Capture the cell that displays the provided text and extract its [X, Y] central coordinate. 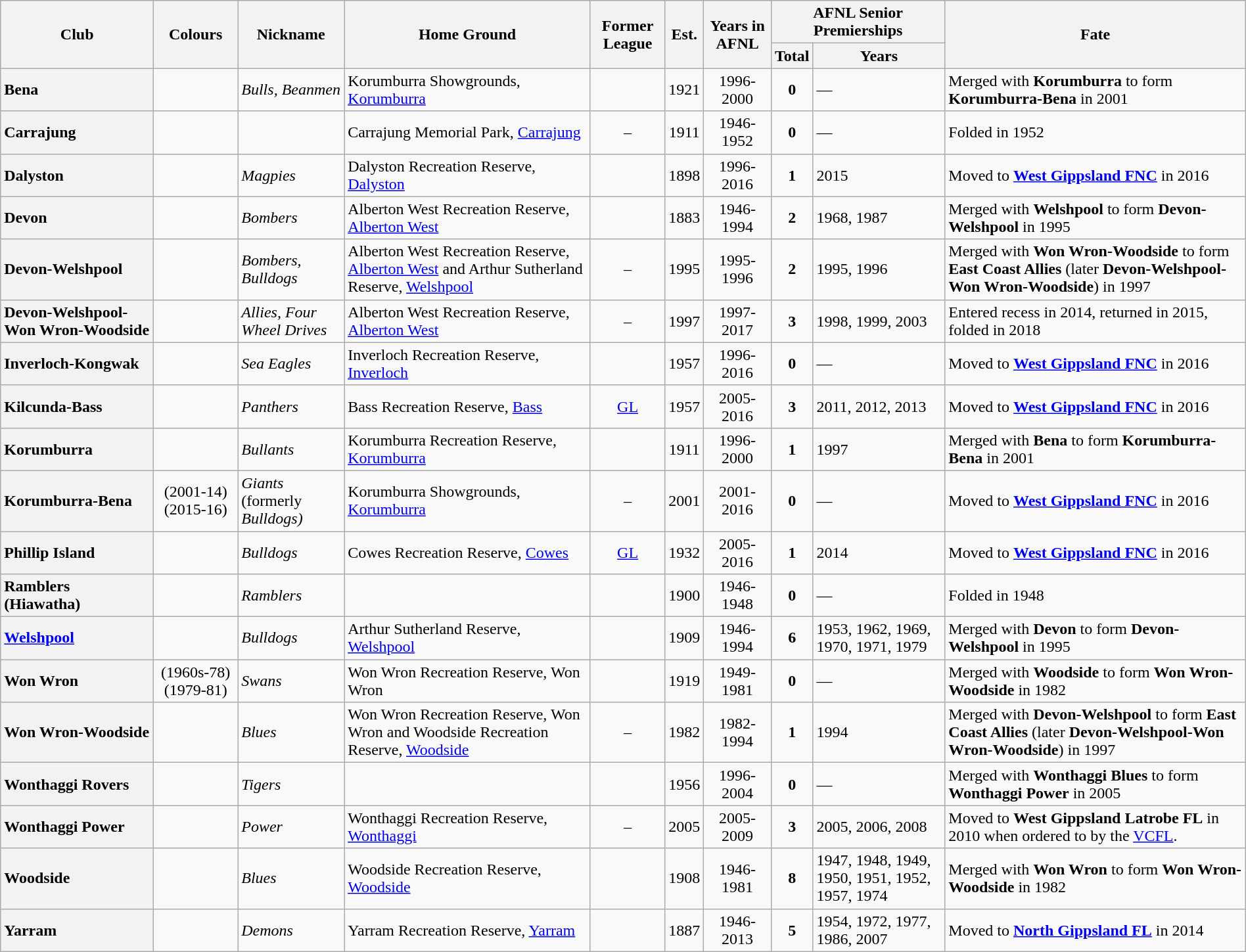
Wonthaggi Recreation Reserve, Wonthaggi [468, 827]
1946-1952 [737, 133]
Merged with Won Wron-Woodside to form East Coast Allies (later Devon-Welshpool-Won Wron-Woodside) in 1997 [1095, 269]
Home Ground [468, 34]
Bena [78, 89]
Magpies [291, 175]
Yarram Recreation Reserve, Yarram [468, 930]
1982-1994 [737, 733]
Years [879, 56]
1946-2013 [737, 930]
Woodside [78, 878]
Merged with Wonthaggi Blues to form Wonthaggi Power in 2005 [1095, 784]
Won Wron Recreation Reserve, Won Wron [468, 681]
Total [792, 56]
Ramblers (Hiawatha) [78, 595]
Merged with Won Wron to form Won Wron-Woodside in 1982 [1095, 878]
Devon [78, 218]
Folded in 1952 [1095, 133]
1887 [685, 930]
Bulls, Beanmen [291, 89]
Merged with Korumburra to form Korumburra-Bena in 2001 [1095, 89]
1995, 1996 [879, 269]
Allies, Four Wheel Drives [291, 321]
Korumburra [78, 449]
6 [792, 639]
Est. [685, 34]
5 [792, 930]
2001 [685, 501]
1994 [879, 733]
2001-2016 [737, 501]
Merged with Bena to form Korumburra-Bena in 2001 [1095, 449]
Carrajung Memorial Park, Carrajung [468, 133]
Panthers [291, 406]
Wonthaggi Rovers [78, 784]
2005, 2006, 2008 [879, 827]
Devon-Welshpool [78, 269]
1909 [685, 639]
Entered recess in 2014, returned in 2015, folded in 2018 [1095, 321]
1908 [685, 878]
Fate [1095, 34]
Inverloch-Kongwak [78, 364]
Nickname [291, 34]
1883 [685, 218]
1953, 1962, 1969, 1970, 1971, 1979 [879, 639]
2011, 2012, 2013 [879, 406]
Merged with Woodside to form Won Wron-Woodside in 1982 [1095, 681]
Carrajung [78, 133]
Merged with Devon to form Devon-Welshpool in 1995 [1095, 639]
8 [792, 878]
Wonthaggi Power [78, 827]
Won Wron Recreation Reserve, Won Wron and Woodside Recreation Reserve, Woodside [468, 733]
1997-2017 [737, 321]
Former League [627, 34]
Phillip Island [78, 552]
Arthur Sutherland Reserve, Welshpool [468, 639]
Korumburra Recreation Reserve, Korumburra [468, 449]
Merged with Welshpool to form Devon-Welshpool in 1995 [1095, 218]
Club [78, 34]
1932 [685, 552]
2005-2009 [737, 827]
1956 [685, 784]
Folded in 1948 [1095, 595]
1946-1981 [737, 878]
Welshpool [78, 639]
1947, 1948, 1949, 1950, 1951, 1952, 1957, 1974 [879, 878]
Bombers [291, 218]
Merged with Devon-Welshpool to form East Coast Allies (later Devon-Welshpool-Won Wron-Woodside) in 1997 [1095, 733]
1996-2004 [737, 784]
1921 [685, 89]
Moved to North Gippsland FL in 2014 [1095, 930]
Yarram [78, 930]
Demons [291, 930]
Dalyston [78, 175]
1946-1948 [737, 595]
(2001-14)(2015-16) [196, 501]
Inverloch Recreation Reserve, Inverloch [468, 364]
1982 [685, 733]
Won Wron [78, 681]
1954, 1972, 1977, 1986, 2007 [879, 930]
1949-1981 [737, 681]
Dalyston Recreation Reserve, Dalyston [468, 175]
Kilcunda-Bass [78, 406]
Moved to West Gippsland Latrobe FL in 2010 when ordered to by the VCFL. [1095, 827]
Korumburra-Bena [78, 501]
2005 [685, 827]
2015 [879, 175]
1968, 1987 [879, 218]
1995-1996 [737, 269]
Ramblers [291, 595]
Power [291, 827]
2014 [879, 552]
Giants (formerly Bulldogs) [291, 501]
1900 [685, 595]
Bombers, Bulldogs [291, 269]
AFNL Senior Premierships [858, 22]
Bullants [291, 449]
Tigers [291, 784]
1998, 1999, 2003 [879, 321]
Bass Recreation Reserve, Bass [468, 406]
Years in AFNL [737, 34]
Won Wron-Woodside [78, 733]
Cowes Recreation Reserve, Cowes [468, 552]
Sea Eagles [291, 364]
1919 [685, 681]
1995 [685, 269]
Swans [291, 681]
Alberton West Recreation Reserve, Alberton West and Arthur Sutherland Reserve, Welshpool [468, 269]
1898 [685, 175]
(1960s-78)(1979-81) [196, 681]
Colours [196, 34]
Woodside Recreation Reserve, Woodside [468, 878]
Devon-Welshpool-Won Wron-Woodside [78, 321]
